Return [X, Y] of the center of cell containing provided text 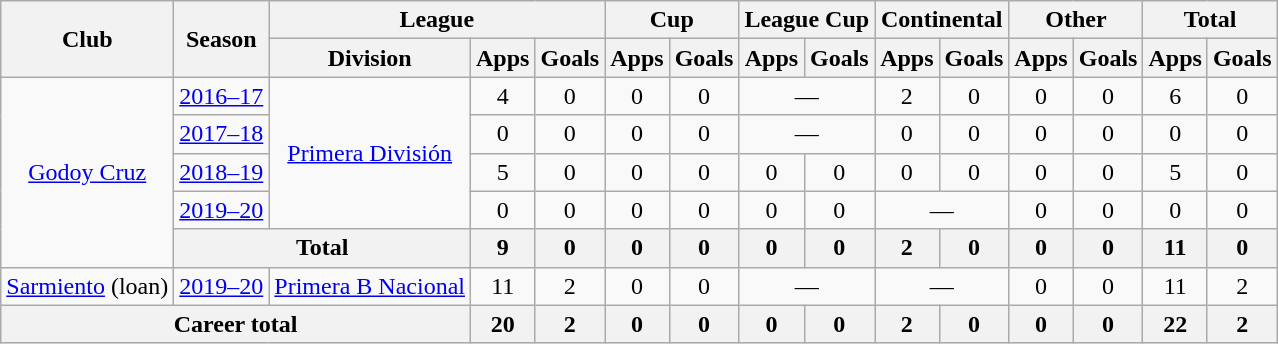
Primera B Nacional [370, 286]
Primera División [370, 153]
League [437, 20]
Godoy Cruz [88, 172]
Season [222, 39]
9 [503, 248]
Other [1076, 20]
Division [370, 58]
Club [88, 39]
Cup [672, 20]
League Cup [807, 20]
6 [1175, 96]
Sarmiento (loan) [88, 286]
20 [503, 324]
22 [1175, 324]
2018–19 [222, 172]
4 [503, 96]
2016–17 [222, 96]
2017–18 [222, 134]
Continental [942, 20]
Career total [236, 324]
